Scan for the cell matching the given text and deliver its (x, y) coordinate at center. 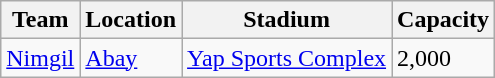
Nimgil (40, 58)
Location (131, 20)
Stadium (287, 20)
Yap Sports Complex (287, 58)
Abay (131, 58)
Capacity (444, 20)
Team (40, 20)
2,000 (444, 58)
